Locate the cell with the specified text and output its [X, Y] center coordinate. 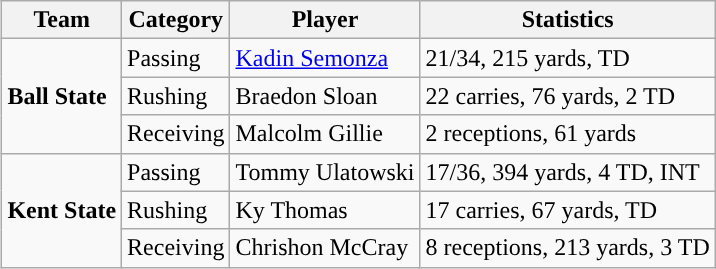
Tommy Ulatowski [325, 172]
22 carries, 76 yards, 2 TD [568, 96]
Chrishon McCray [325, 248]
Player [325, 20]
2 receptions, 61 yards [568, 134]
Ky Thomas [325, 210]
Braedon Sloan [325, 96]
17/36, 394 yards, 4 TD, INT [568, 172]
8 receptions, 213 yards, 3 TD [568, 248]
Ball State [62, 96]
Kent State [62, 210]
21/34, 215 yards, TD [568, 58]
Team [62, 20]
Category [176, 20]
17 carries, 67 yards, TD [568, 210]
Statistics [568, 20]
Malcolm Gillie [325, 134]
Kadin Semonza [325, 58]
